Extract the (x, y) coordinate from the center of the cell holding the provided text.  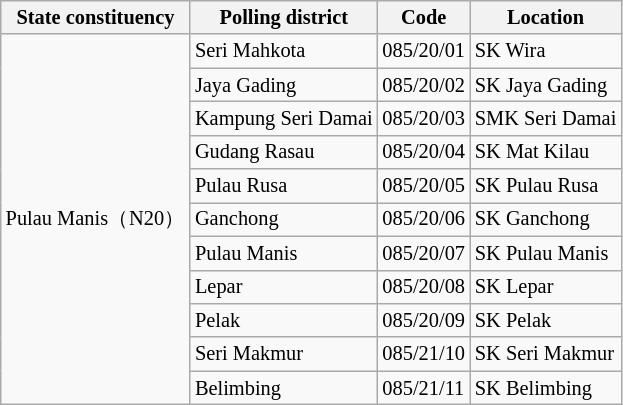
Pulau Rusa (284, 186)
Gudang Rasau (284, 152)
Pulau Manis（N20） (96, 219)
Location (546, 17)
SMK Seri Damai (546, 118)
085/20/07 (424, 253)
SK Pulau Rusa (546, 186)
SK Pelak (546, 320)
Kampung Seri Damai (284, 118)
Code (424, 17)
Polling district (284, 17)
SK Wira (546, 51)
SK Mat Kilau (546, 152)
State constituency (96, 17)
Pulau Manis (284, 253)
SK Belimbing (546, 388)
SK Ganchong (546, 219)
085/21/11 (424, 388)
Seri Mahkota (284, 51)
085/21/10 (424, 354)
085/20/05 (424, 186)
Ganchong (284, 219)
SK Lepar (546, 287)
085/20/04 (424, 152)
085/20/09 (424, 320)
085/20/03 (424, 118)
Pelak (284, 320)
SK Pulau Manis (546, 253)
085/20/02 (424, 85)
Seri Makmur (284, 354)
Jaya Gading (284, 85)
085/20/01 (424, 51)
085/20/06 (424, 219)
085/20/08 (424, 287)
Lepar (284, 287)
SK Seri Makmur (546, 354)
Belimbing (284, 388)
SK Jaya Gading (546, 85)
